Capture the cell that displays the provided text and extract its (x, y) central coordinate. 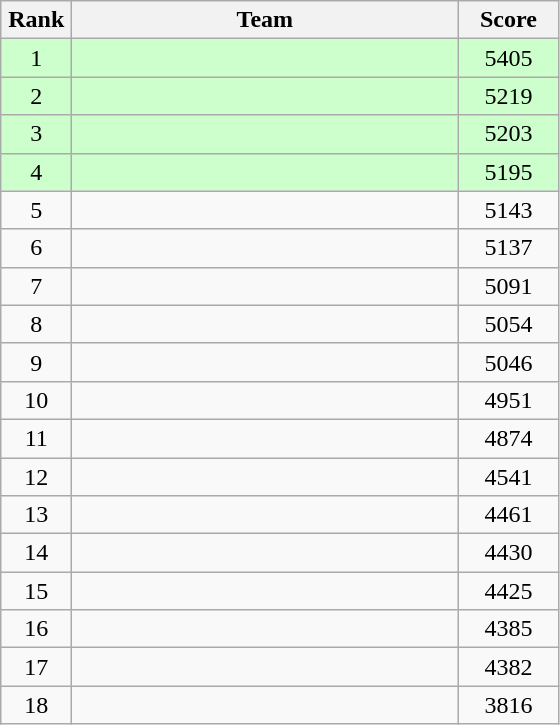
5405 (508, 58)
13 (36, 515)
9 (36, 362)
8 (36, 324)
4425 (508, 591)
15 (36, 591)
2 (36, 96)
14 (36, 553)
11 (36, 438)
5219 (508, 96)
5143 (508, 210)
12 (36, 477)
5091 (508, 286)
7 (36, 286)
5203 (508, 134)
3816 (508, 705)
4385 (508, 629)
4541 (508, 477)
5 (36, 210)
5054 (508, 324)
16 (36, 629)
18 (36, 705)
5046 (508, 362)
4430 (508, 553)
4461 (508, 515)
1 (36, 58)
17 (36, 667)
5195 (508, 172)
5137 (508, 248)
3 (36, 134)
Score (508, 20)
6 (36, 248)
4 (36, 172)
4874 (508, 438)
4382 (508, 667)
10 (36, 400)
Team (265, 20)
Rank (36, 20)
4951 (508, 400)
